Locate the cell with the specified text and output its (X, Y) center coordinate. 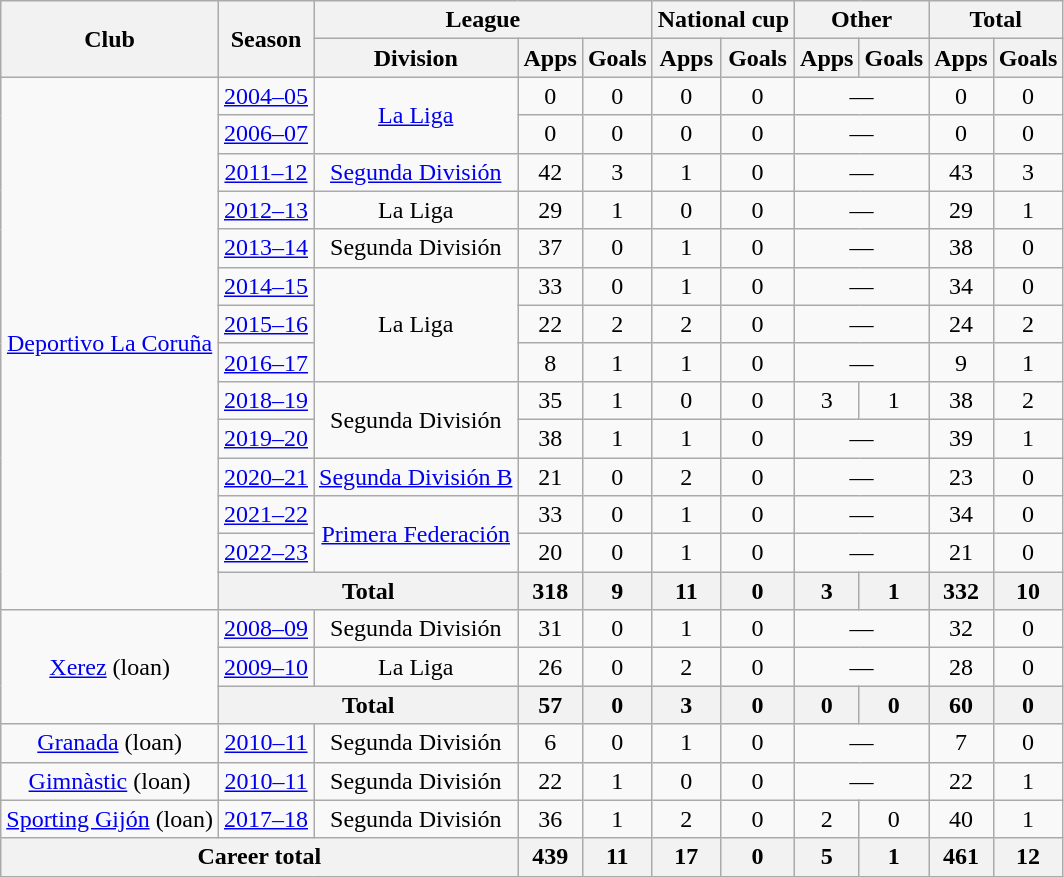
Sporting Gijón (loan) (110, 819)
17 (686, 857)
10 (1028, 591)
2004–05 (266, 96)
2015–16 (266, 324)
2022–23 (266, 553)
National cup (723, 20)
35 (550, 400)
40 (961, 819)
2019–20 (266, 438)
Segunda División B (416, 477)
2008–09 (266, 629)
20 (550, 553)
26 (550, 667)
Primera Federación (416, 534)
2009–10 (266, 667)
Other (862, 20)
6 (550, 743)
2012–13 (266, 210)
2013–14 (266, 248)
42 (550, 172)
332 (961, 591)
60 (961, 705)
57 (550, 705)
37 (550, 248)
7 (961, 743)
24 (961, 324)
8 (550, 362)
5 (827, 857)
32 (961, 629)
Season (266, 39)
Gimnàstic (loan) (110, 781)
Xerez (loan) (110, 667)
12 (1028, 857)
2014–15 (266, 286)
31 (550, 629)
439 (550, 857)
Club (110, 39)
43 (961, 172)
2020–21 (266, 477)
2006–07 (266, 134)
36 (550, 819)
2018–19 (266, 400)
2011–12 (266, 172)
2021–22 (266, 515)
318 (550, 591)
2016–17 (266, 362)
Deportivo La Coruña (110, 344)
Granada (loan) (110, 743)
Career total (260, 857)
Division (416, 58)
39 (961, 438)
23 (961, 477)
League (484, 20)
28 (961, 667)
461 (961, 857)
2017–18 (266, 819)
